Identify which cell holds the provided text, then report its [x, y] central coordinate. 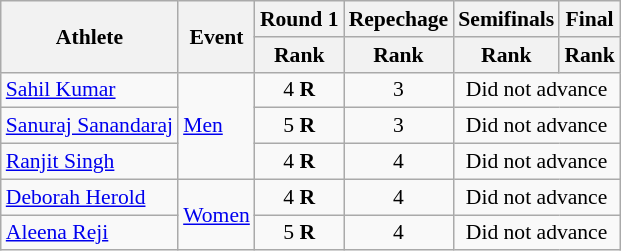
Semifinals [506, 19]
Round 1 [300, 19]
Athlete [90, 36]
Repechage [399, 19]
Sanuraj Sanandaraj [90, 126]
Men [216, 126]
Deborah Herold [90, 197]
Sahil Kumar [90, 90]
Aleena Reji [90, 233]
Event [216, 36]
Women [216, 214]
Ranjit Singh [90, 162]
Final [590, 19]
